Return the [x, y] coordinate for the center point of the cell that contains the specified text.  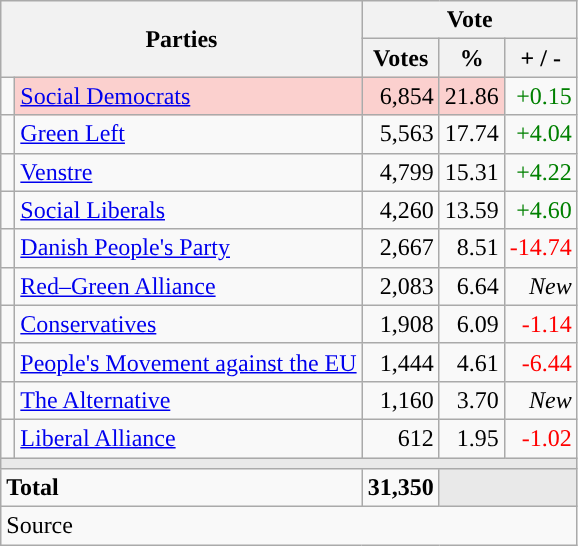
1,908 [400, 324]
Liberal Alliance [188, 438]
Source [290, 526]
-6.44 [540, 362]
4.61 [472, 362]
2,083 [400, 286]
3.70 [472, 400]
% [472, 58]
Venstre [188, 172]
6.64 [472, 286]
5,563 [400, 134]
Green Left [188, 134]
+4.60 [540, 210]
Social Democrats [188, 96]
People's Movement against the EU [188, 362]
31,350 [400, 488]
Total [182, 488]
21.86 [472, 96]
15.31 [472, 172]
1,444 [400, 362]
13.59 [472, 210]
6,854 [400, 96]
1,160 [400, 400]
8.51 [472, 248]
612 [400, 438]
Red–Green Alliance [188, 286]
-1.14 [540, 324]
4,799 [400, 172]
The Alternative [188, 400]
1.95 [472, 438]
6.09 [472, 324]
Conservatives [188, 324]
+ / - [540, 58]
-1.02 [540, 438]
Danish People's Party [188, 248]
Social Liberals [188, 210]
+4.22 [540, 172]
+4.04 [540, 134]
+0.15 [540, 96]
2,667 [400, 248]
4,260 [400, 210]
Parties [182, 39]
17.74 [472, 134]
Votes [400, 58]
-14.74 [540, 248]
Vote [470, 20]
